Pinpoint the cell where the given text exists, returning its (x, y) midpoint coordinate. 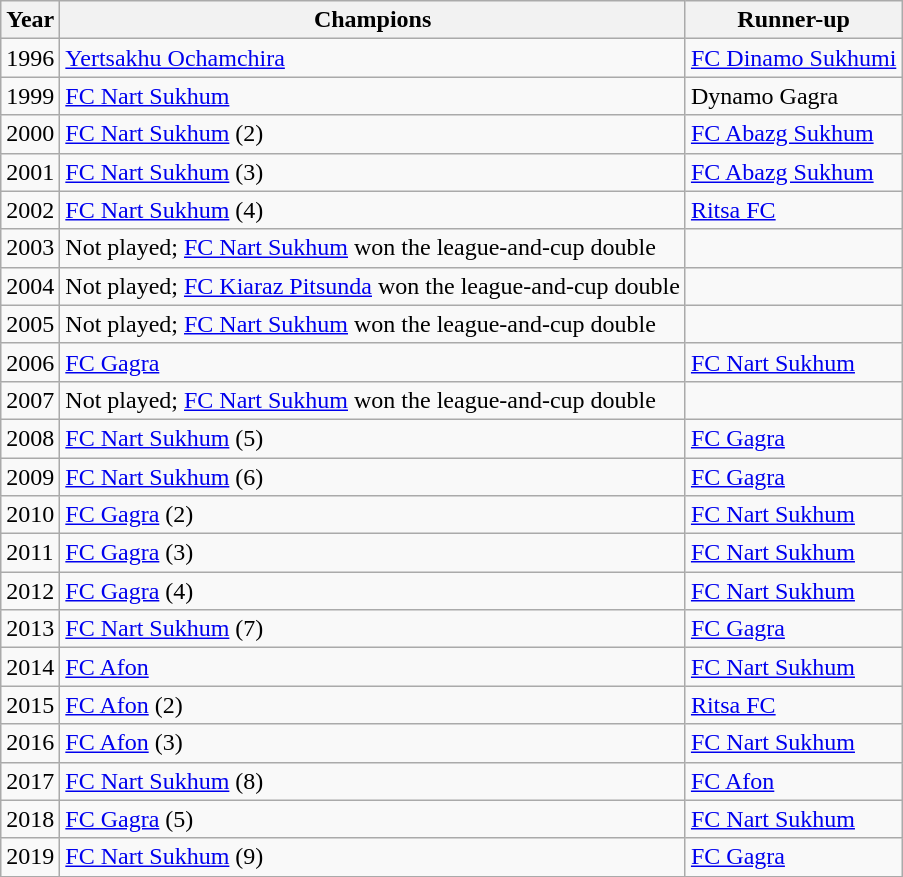
2003 (30, 248)
FC Gagra (5) (373, 819)
2016 (30, 743)
2010 (30, 515)
2001 (30, 172)
2014 (30, 667)
Yertsakhu Ochamchira (373, 58)
FC Afon (3) (373, 743)
Dynamo Gagra (793, 96)
2013 (30, 629)
1996 (30, 58)
FC Nart Sukhum (6) (373, 477)
2004 (30, 286)
FC Gagra (4) (373, 591)
Year (30, 20)
Not played; FC Kiaraz Pitsunda won the league-and-cup double (373, 286)
2008 (30, 438)
2011 (30, 553)
1999 (30, 96)
FC Nart Sukhum (4) (373, 210)
FC Nart Sukhum (2) (373, 134)
2012 (30, 591)
2017 (30, 781)
2002 (30, 210)
FC Gagra (3) (373, 553)
2007 (30, 400)
FC Nart Sukhum (9) (373, 857)
FC Gagra (2) (373, 515)
2009 (30, 477)
Champions (373, 20)
2015 (30, 705)
2006 (30, 362)
FC Nart Sukhum (8) (373, 781)
2019 (30, 857)
2018 (30, 819)
FC Afon (2) (373, 705)
Runner-up (793, 20)
FC Dinamo Sukhumi (793, 58)
2005 (30, 324)
2000 (30, 134)
FC Nart Sukhum (5) (373, 438)
FC Nart Sukhum (3) (373, 172)
FC Nart Sukhum (7) (373, 629)
